From the cell containing the given text, extract its center point as (x, y) coordinate. 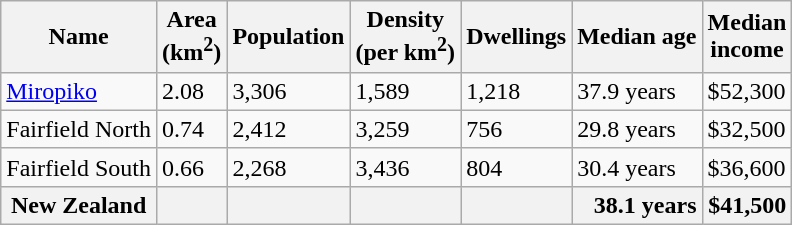
2,412 (288, 129)
Population (288, 37)
756 (516, 129)
30.4 years (637, 167)
37.9 years (637, 91)
29.8 years (637, 129)
$41,500 (747, 205)
38.1 years (637, 205)
1,218 (516, 91)
$32,500 (747, 129)
Density(per km2) (406, 37)
Dwellings (516, 37)
1,589 (406, 91)
Median age (637, 37)
Name (79, 37)
3,306 (288, 91)
804 (516, 167)
Fairfield South (79, 167)
Miropiko (79, 91)
2.08 (191, 91)
2,268 (288, 167)
Fairfield North (79, 129)
0.66 (191, 167)
Area(km2) (191, 37)
$36,600 (747, 167)
3,259 (406, 129)
$52,300 (747, 91)
Medianincome (747, 37)
3,436 (406, 167)
0.74 (191, 129)
New Zealand (79, 205)
